Determine the (X, Y) coordinate at the center of the cell enclosing the given text.  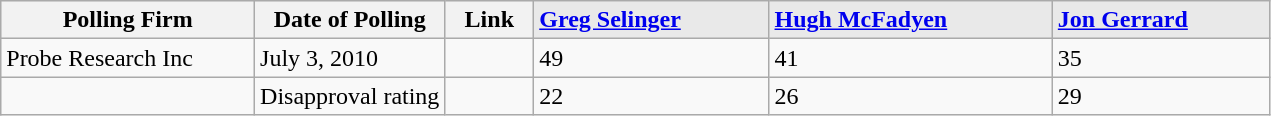
49 (652, 58)
Link (490, 20)
Polling Firm (128, 20)
26 (910, 96)
29 (1160, 96)
Probe Research Inc (128, 58)
35 (1160, 58)
July 3, 2010 (350, 58)
Greg Selinger (652, 20)
Hugh McFadyen (910, 20)
41 (910, 58)
Date of Polling (350, 20)
Jon Gerrard (1160, 20)
Disapproval rating (350, 96)
22 (652, 96)
